Return (x, y) of the center of cell containing provided text 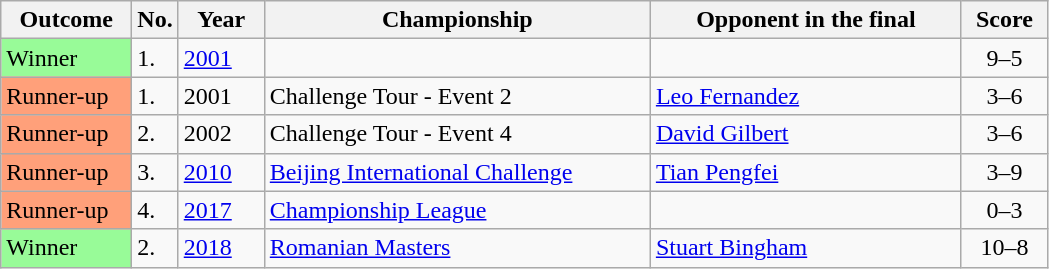
Score (1004, 20)
Challenge Tour - Event 2 (457, 96)
Challenge Tour - Event 4 (457, 134)
Romanian Masters (457, 248)
David Gilbert (806, 134)
2017 (221, 210)
Tian Pengfei (806, 172)
2010 (221, 172)
4. (155, 210)
Championship (457, 20)
0–3 (1004, 210)
Opponent in the final (806, 20)
9–5 (1004, 58)
Beijing International Challenge (457, 172)
Year (221, 20)
2018 (221, 248)
3–9 (1004, 172)
No. (155, 20)
Championship League (457, 210)
Stuart Bingham (806, 248)
3. (155, 172)
10–8 (1004, 248)
Leo Fernandez (806, 96)
Outcome (66, 20)
2002 (221, 134)
